For the text-containing cell, return its midpoint in [X, Y] coordinate format. 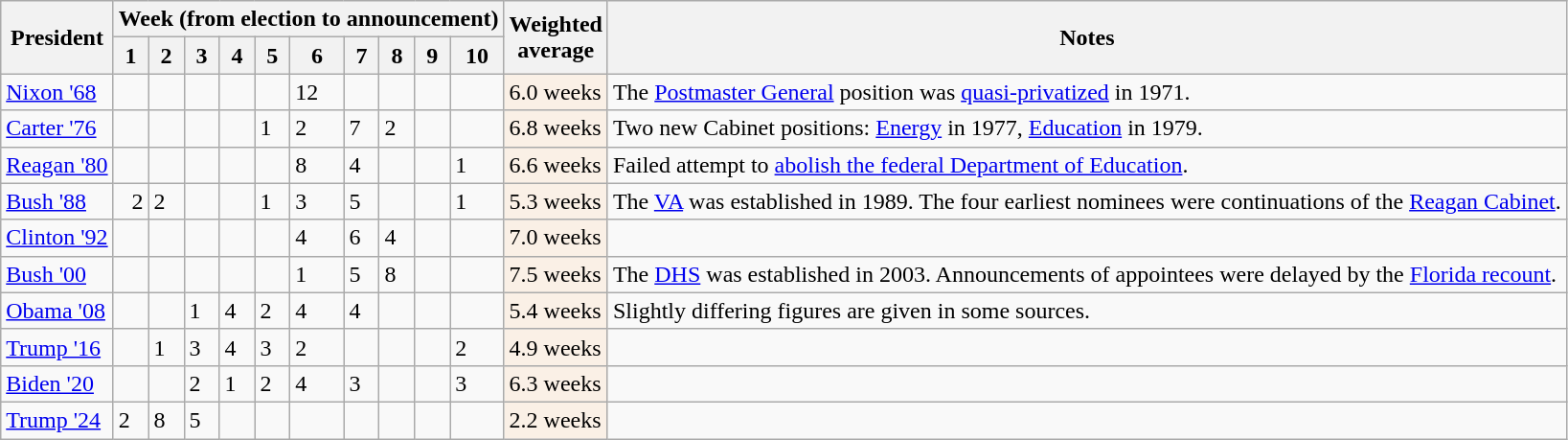
6.8 weeks [556, 128]
Carter '76 [57, 128]
7.5 weeks [556, 274]
10 [477, 56]
Week (from election to announcement) [308, 19]
Bush '00 [57, 274]
Notes [1086, 37]
Reagan '80 [57, 165]
President [57, 37]
Obama '08 [57, 311]
Slightly differing figures are given in some sources. [1086, 311]
6.6 weeks [556, 165]
2.2 weeks [556, 420]
4.9 weeks [556, 347]
7.0 weeks [556, 238]
Failed attempt to abolish the federal Department of Education. [1086, 165]
Weightedaverage [556, 37]
Two new Cabinet positions: Energy in 1977, Education in 1979. [1086, 128]
Bush '88 [57, 201]
Trump '16 [57, 347]
The DHS was established in 2003. Announcements of appointees were delayed by the Florida recount. [1086, 274]
Trump '24 [57, 420]
6.3 weeks [556, 383]
The Postmaster General position was quasi-privatized in 1971. [1086, 92]
5.3 weeks [556, 201]
Clinton '92 [57, 238]
12 [317, 92]
The VA was established in 1989. The four earliest nominees were continuations of the Reagan Cabinet. [1086, 201]
9 [433, 56]
Nixon '68 [57, 92]
5.4 weeks [556, 311]
Biden '20 [57, 383]
6.0 weeks [556, 92]
